Return [X, Y] of the center of cell containing provided text 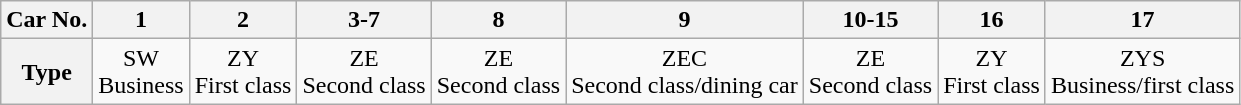
SWBusiness [141, 72]
Type [47, 72]
ZECSecond class/dining car [685, 72]
16 [992, 20]
8 [498, 20]
17 [1142, 20]
ZYSBusiness/first class [1142, 72]
10-15 [870, 20]
1 [141, 20]
Car No. [47, 20]
2 [243, 20]
9 [685, 20]
3-7 [364, 20]
